For the text-containing cell, return its midpoint in [X, Y] coordinate format. 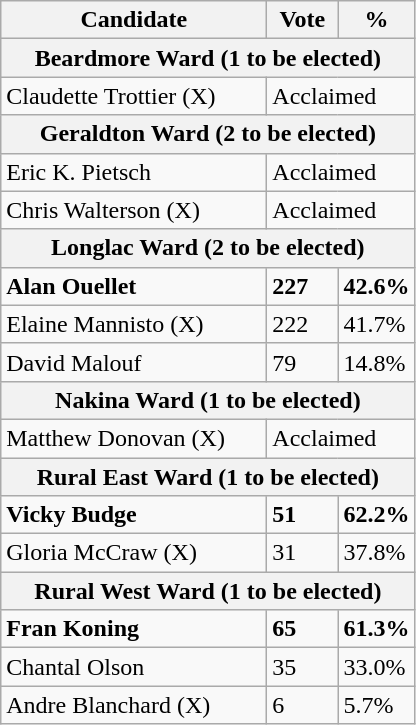
51 [302, 515]
65 [302, 629]
Candidate [134, 20]
41.7% [376, 324]
Elaine Mannisto (X) [134, 324]
Rural East Ward (1 to be elected) [208, 477]
Longlac Ward (2 to be elected) [208, 248]
Beardmore Ward (1 to be elected) [208, 58]
6 [302, 705]
Chris Walterson (X) [134, 210]
222 [302, 324]
Eric K. Pietsch [134, 172]
% [376, 20]
33.0% [376, 667]
62.2% [376, 515]
Geraldton Ward (2 to be elected) [208, 134]
Matthew Donovan (X) [134, 438]
5.7% [376, 705]
Fran Koning [134, 629]
Chantal Olson [134, 667]
31 [302, 553]
14.8% [376, 362]
Andre Blanchard (X) [134, 705]
79 [302, 362]
42.6% [376, 286]
Rural West Ward (1 to be elected) [208, 591]
227 [302, 286]
37.8% [376, 553]
Vicky Budge [134, 515]
61.3% [376, 629]
Alan Ouellet [134, 286]
Gloria McCraw (X) [134, 553]
David Malouf [134, 362]
Vote [302, 20]
Nakina Ward (1 to be elected) [208, 400]
35 [302, 667]
Claudette Trottier (X) [134, 96]
